Identify which cell holds the provided text, then report its [X, Y] central coordinate. 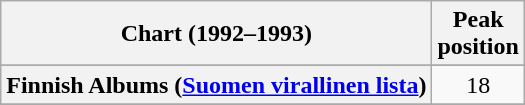
Finnish Albums (Suomen virallinen lista) [216, 85]
Peak position [478, 34]
Chart (1992–1993) [216, 34]
18 [478, 85]
